From the cell containing the given text, extract its center point as [X, Y] coordinate. 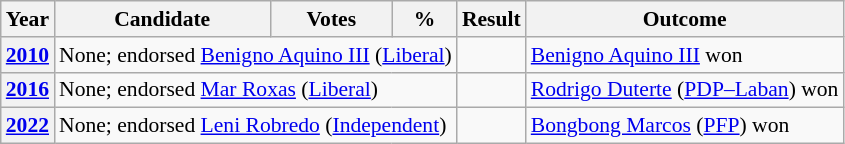
2016 [28, 90]
Benigno Aquino III won [685, 55]
% [424, 19]
None; endorsed Benigno Aquino III (Liberal) [256, 55]
2010 [28, 55]
Rodrigo Duterte (PDP–Laban) won [685, 90]
Candidate [162, 19]
2022 [28, 126]
Bongbong Marcos (PFP) won [685, 126]
Result [492, 19]
None; endorsed Leni Robredo (Independent) [256, 126]
Year [28, 19]
Outcome [685, 19]
Votes [331, 19]
None; endorsed Mar Roxas (Liberal) [256, 90]
